Pinpoint the cell where the given text exists, returning its [X, Y] midpoint coordinate. 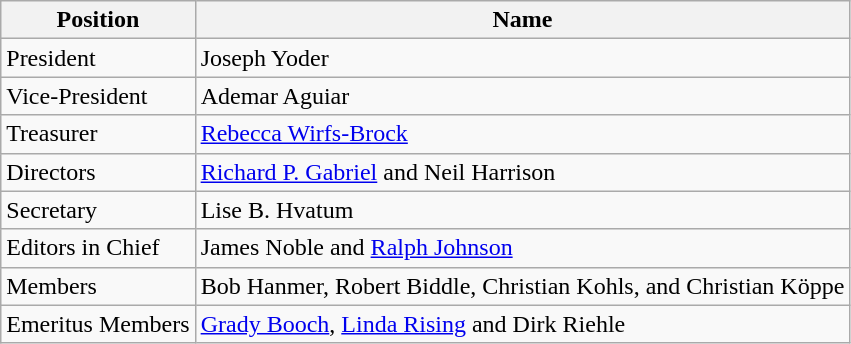
Lise B. Hvatum [522, 210]
Position [98, 20]
Grady Booch, Linda Rising and Dirk Riehle [522, 324]
Vice-President [98, 96]
Editors in Chief [98, 248]
Secretary [98, 210]
Directors [98, 172]
Ademar Aguiar [522, 96]
Emeritus Members [98, 324]
Treasurer [98, 134]
Richard P. Gabriel and Neil Harrison [522, 172]
President [98, 58]
Members [98, 286]
Bob Hanmer, Robert Biddle, Christian Kohls, and Christian Köppe [522, 286]
Joseph Yoder [522, 58]
Rebecca Wirfs-Brock [522, 134]
Name [522, 20]
James Noble and Ralph Johnson [522, 248]
